Identify which cell holds the provided text, then report its (X, Y) central coordinate. 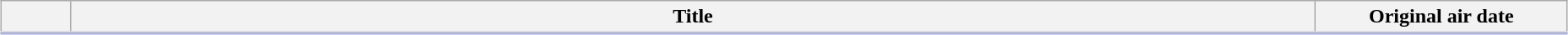
Original air date (1441, 17)
Title (693, 17)
